Identify which cell holds the provided text, then report its (x, y) central coordinate. 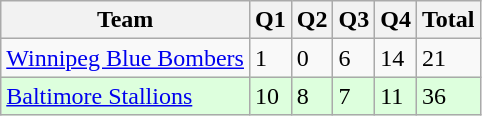
7 (354, 96)
Q1 (270, 20)
11 (396, 96)
Q4 (396, 20)
10 (270, 96)
Q2 (312, 20)
Team (126, 20)
Q3 (354, 20)
36 (448, 96)
8 (312, 96)
Winnipeg Blue Bombers (126, 58)
14 (396, 58)
Baltimore Stallions (126, 96)
Total (448, 20)
0 (312, 58)
21 (448, 58)
6 (354, 58)
1 (270, 58)
